Determine the (x, y) coordinate at the center of the cell enclosing the given text.  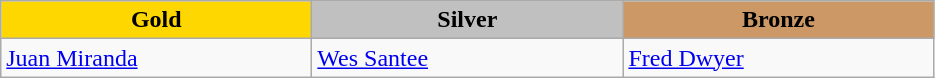
Silver (468, 20)
Fred Dwyer (778, 58)
Juan Miranda (156, 58)
Gold (156, 20)
Wes Santee (468, 58)
Bronze (778, 20)
